Identify which cell holds the provided text, then report its [x, y] central coordinate. 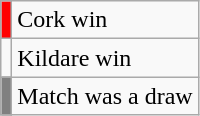
Kildare win [105, 58]
Match was a draw [105, 96]
Cork win [105, 20]
